Return (x, y) of the center of cell containing provided text 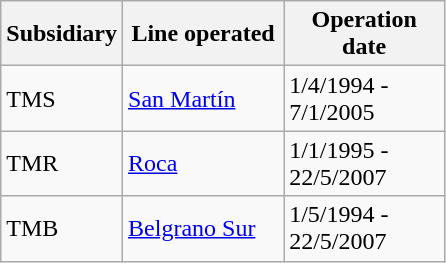
1/5/1994 - 22/5/2007 (364, 228)
San Martín (204, 98)
Subsidiary (62, 34)
Roca (204, 164)
TMS (62, 98)
TMB (62, 228)
TMR (62, 164)
Line operated (204, 34)
1/1/1995 - 22/5/2007 (364, 164)
Belgrano Sur (204, 228)
1/4/1994 - 7/1/2005 (364, 98)
Operation date (364, 34)
